Detect which cell encompasses the target text, then output its [X, Y] center coordinate. 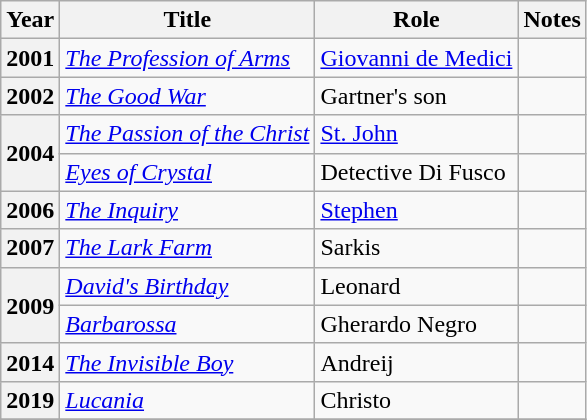
The Invisible Boy [188, 362]
David's Birthday [188, 286]
2009 [30, 305]
The Inquiry [188, 210]
Role [416, 20]
Detective Di Fusco [416, 172]
2006 [30, 210]
Leonard [416, 286]
Gartner's son [416, 96]
The Passion of the Christ [188, 134]
Gherardo Negro [416, 324]
2001 [30, 58]
2007 [30, 248]
2014 [30, 362]
Eyes of Crystal [188, 172]
The Lark Farm [188, 248]
2002 [30, 96]
Barbarossa [188, 324]
Stephen [416, 210]
Notes [552, 20]
St. John [416, 134]
Sarkis [416, 248]
Giovanni de Medici [416, 58]
Title [188, 20]
Andreij [416, 362]
The Good War [188, 96]
Year [30, 20]
The Profession of Arms [188, 58]
Lucania [188, 400]
2004 [30, 153]
Christo [416, 400]
2019 [30, 400]
